Detect which cell encompasses the target text, then output its [X, Y] center coordinate. 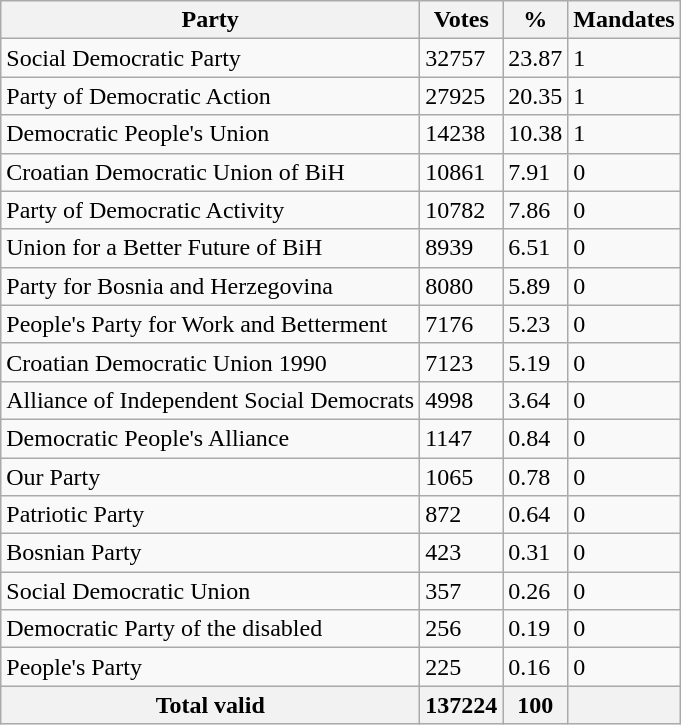
7.86 [536, 210]
Votes [462, 20]
People's Party for Work and Betterment [210, 324]
1065 [462, 477]
Croatian Democratic Union 1990 [210, 362]
7123 [462, 362]
Our Party [210, 477]
Party of Democratic Activity [210, 210]
6.51 [536, 248]
225 [462, 667]
10861 [462, 172]
Alliance of Independent Social Democrats [210, 400]
Bosnian Party [210, 553]
Party of Democratic Action [210, 96]
4998 [462, 400]
423 [462, 553]
872 [462, 515]
1147 [462, 438]
Democratic People's Union [210, 134]
Croatian Democratic Union of BiH [210, 172]
Patriotic Party [210, 515]
5.23 [536, 324]
0.31 [536, 553]
Party for Bosnia and Herzegovina [210, 286]
137224 [462, 705]
Social Democratic Party [210, 58]
10782 [462, 210]
0.64 [536, 515]
7.91 [536, 172]
Democratic Party of the disabled [210, 629]
100 [536, 705]
Total valid [210, 705]
0.16 [536, 667]
27925 [462, 96]
8080 [462, 286]
0.26 [536, 591]
% [536, 20]
Democratic People's Alliance [210, 438]
5.89 [536, 286]
0.19 [536, 629]
0.84 [536, 438]
357 [462, 591]
Union for a Better Future of BiH [210, 248]
7176 [462, 324]
5.19 [536, 362]
256 [462, 629]
8939 [462, 248]
23.87 [536, 58]
People's Party [210, 667]
14238 [462, 134]
10.38 [536, 134]
Social Democratic Union [210, 591]
Mandates [624, 20]
0.78 [536, 477]
Party [210, 20]
3.64 [536, 400]
32757 [462, 58]
20.35 [536, 96]
